Locate the cell with the specified text and output its [X, Y] center coordinate. 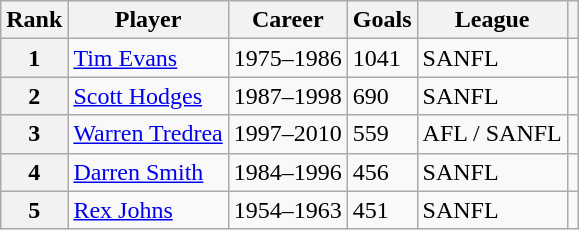
Warren Tredrea [148, 134]
3 [34, 134]
559 [382, 134]
Scott Hodges [148, 96]
1984–1996 [288, 172]
Player [148, 20]
1954–1963 [288, 210]
AFL / SANFL [492, 134]
451 [382, 210]
456 [382, 172]
5 [34, 210]
690 [382, 96]
Tim Evans [148, 58]
1041 [382, 58]
1 [34, 58]
Darren Smith [148, 172]
1987–1998 [288, 96]
1975–1986 [288, 58]
Goals [382, 20]
Career [288, 20]
1997–2010 [288, 134]
Rank [34, 20]
4 [34, 172]
2 [34, 96]
League [492, 20]
Rex Johns [148, 210]
